Return the [X, Y] coordinate for the center point of the cell that contains the specified text.  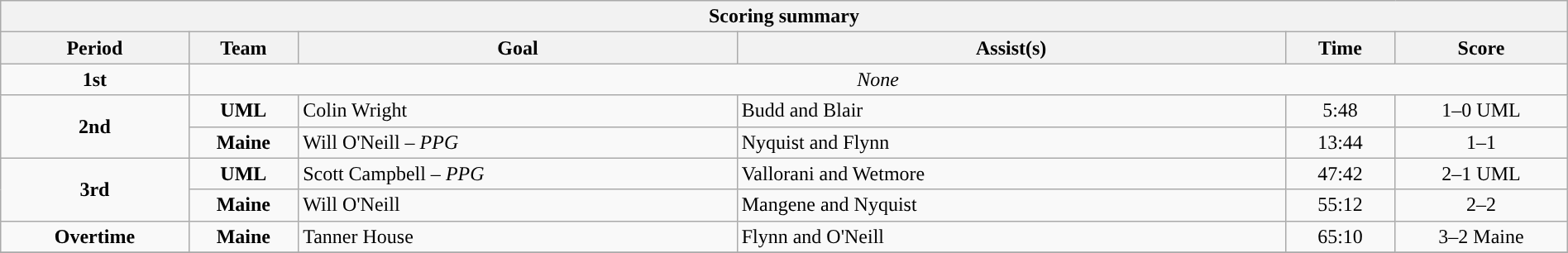
Vallorani and Wetmore [1011, 174]
Mangene and Nyquist [1011, 205]
Flynn and O'Neill [1011, 236]
Score [1481, 48]
13:44 [1340, 142]
47:42 [1340, 174]
1–0 UML [1481, 111]
Budd and Blair [1011, 111]
Will O'Neill [518, 205]
Colin Wright [518, 111]
3–2 Maine [1481, 236]
Will O'Neill – PPG [518, 142]
Time [1340, 48]
None [878, 79]
2–2 [1481, 205]
Overtime [94, 236]
Nyquist and Flynn [1011, 142]
Goal [518, 48]
Period [94, 48]
1st [94, 79]
5:48 [1340, 111]
55:12 [1340, 205]
Scott Campbell – PPG [518, 174]
2–1 UML [1481, 174]
Tanner House [518, 236]
Assist(s) [1011, 48]
65:10 [1340, 236]
3rd [94, 189]
1–1 [1481, 142]
Team [243, 48]
2nd [94, 126]
Scoring summary [784, 17]
